Identify which cell holds the provided text, then report its [x, y] central coordinate. 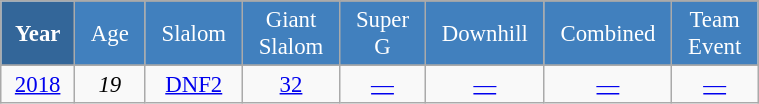
Super G [383, 34]
Age [110, 34]
Team Event [715, 34]
Year [38, 34]
Combined [608, 34]
Slalom [194, 34]
19 [110, 85]
Downhill [484, 34]
GiantSlalom [290, 34]
32 [290, 85]
2018 [38, 85]
DNF2 [194, 85]
